Locate the cell with the specified text and output its (X, Y) center coordinate. 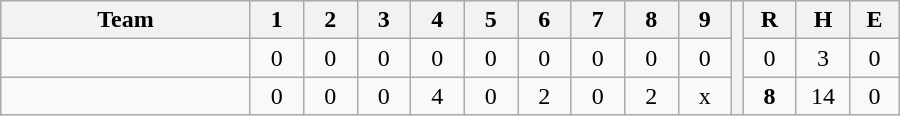
H (823, 20)
1 (277, 20)
14 (823, 96)
9 (705, 20)
6 (545, 20)
7 (598, 20)
Team (126, 20)
R (770, 20)
E (874, 20)
5 (491, 20)
x (705, 96)
